Determine the (x, y) coordinate at the center of the cell enclosing the given text.  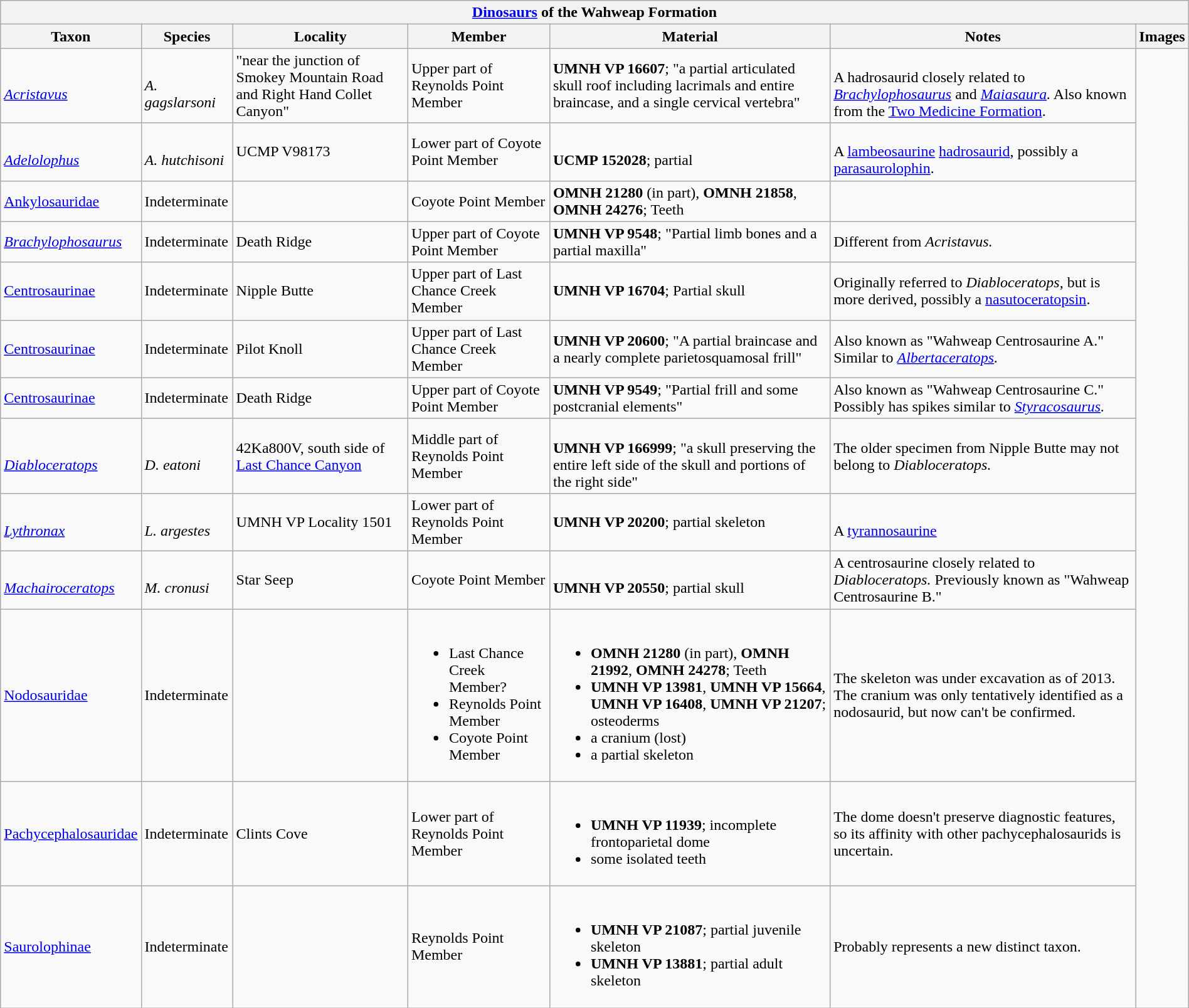
Nipple Butte (320, 291)
L. argestes (187, 522)
UMNH VP 20600; "A partial braincase and a nearly complete parietosquamosal frill" (690, 349)
Material (690, 36)
Diabloceratops (71, 455)
Originally referred to Diabloceratops, but is more derived, possibly a nasutoceratopsin. (983, 291)
Acristavus (71, 85)
UMNH VP 20550; partial skull (690, 580)
Ankylosauridae (71, 201)
42Ka800V, south side of Last Chance Canyon (320, 455)
Last Chance Creek Member?Reynolds Point MemberCoyote Point Member (478, 695)
UMNH VP 9549; "Partial frill and some postcranial elements" (690, 398)
UCMP V98173 (320, 152)
D. eatoni (187, 455)
UCMP 152028; partial (690, 152)
OMNH 21280 (in part), OMNH 21858, OMNH 24276; Teeth (690, 201)
The older specimen from Nipple Butte may not belong to Diabloceratops. (983, 455)
UMNH VP 11939; incomplete frontoparietal domesome isolated teeth (690, 834)
Brachylophosaurus (71, 242)
Member (478, 36)
A lambeosaurine hadrosaurid, possibly a parasaurolophin. (983, 152)
Star Seep (320, 580)
Pachycephalosauridae (71, 834)
Adelolophus (71, 152)
UMNH VP 166999; "a skull preserving the entire left side of the skull and portions of the right side" (690, 455)
Different from Acristavus. (983, 242)
The skeleton was under excavation as of 2013. The cranium was only tentatively identified as a nodosaurid, but now can't be confirmed. (983, 695)
A tyrannosaurine (983, 522)
Machairoceratops (71, 580)
Nodosauridae (71, 695)
Reynolds Point Member (478, 947)
Notes (983, 36)
Lower part of Coyote Point Member (478, 152)
A. gagslarsoni (187, 85)
M. cronusi (187, 580)
Images (1162, 36)
UMNH VP 16704; Partial skull (690, 291)
A centrosaurine closely related to Diabloceratops. Previously known as "Wahweap Centrosaurine B." (983, 580)
Clints Cove (320, 834)
"near the junction of Smokey Mountain Road and Right Hand Collet Canyon" (320, 85)
UMNH VP 21087; partial juvenile skeletonUMNH VP 13881; partial adult skeleton (690, 947)
UMNH VP Locality 1501 (320, 522)
Dinosaurs of the Wahweap Formation (594, 13)
Taxon (71, 36)
UMNH VP 16607; "a partial articulated skull roof including lacrimals and entire braincase, and a single cervical vertebra" (690, 85)
Also known as "Wahweap Centrosaurine C." Possibly has spikes similar to Styracosaurus. (983, 398)
A hadrosaurid closely related to Brachylophosaurus and Maiasaura. Also known from the Two Medicine Formation. (983, 85)
Probably represents a new distinct taxon. (983, 947)
A. hutchisoni (187, 152)
Also known as "Wahweap Centrosaurine A." Similar to Albertaceratops. (983, 349)
Species (187, 36)
Middle part of Reynolds Point Member (478, 455)
Locality (320, 36)
The dome doesn't preserve diagnostic features, so its affinity with other pachycephalosaurids is uncertain. (983, 834)
Upper part of Reynolds Point Member (478, 85)
Pilot Knoll (320, 349)
Saurolophinae (71, 947)
UMNH VP 20200; partial skeleton (690, 522)
UMNH VP 9548; "Partial limb bones and a partial maxilla" (690, 242)
Lythronax (71, 522)
